Locate the cell with the specified text and output its [X, Y] center coordinate. 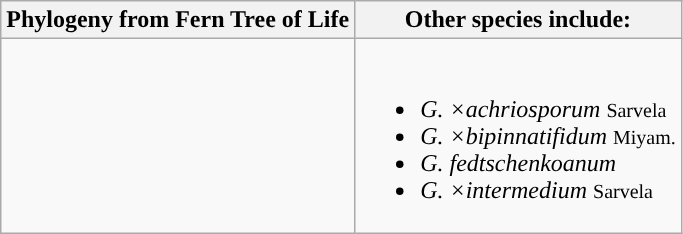
Other species include: [518, 20]
Phylogeny from Fern Tree of Life [178, 20]
G. ×achriosporum SarvelaG. ×bipinnatifidum Miyam.G. fedtschenkoanum G. ×intermedium Sarvela [518, 136]
